Search for the cell housing the specified text and yield its [X, Y] center coordinate. 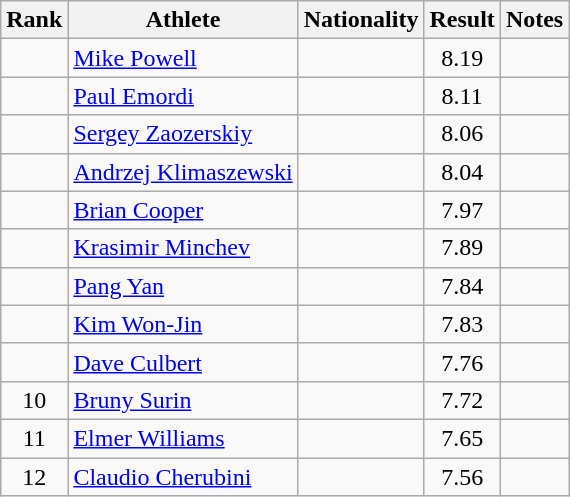
7.65 [462, 438]
Sergey Zaozerskiy [183, 134]
Elmer Williams [183, 438]
7.83 [462, 324]
Athlete [183, 20]
10 [34, 400]
Bruny Surin [183, 400]
7.56 [462, 477]
Notes [534, 20]
8.04 [462, 172]
8.19 [462, 58]
Rank [34, 20]
7.76 [462, 362]
8.11 [462, 96]
Paul Emordi [183, 96]
Mike Powell [183, 58]
Pang Yan [183, 286]
Nationality [361, 20]
Result [462, 20]
Krasimir Minchev [183, 248]
12 [34, 477]
Dave Culbert [183, 362]
8.06 [462, 134]
7.72 [462, 400]
Claudio Cherubini [183, 477]
7.84 [462, 286]
Kim Won-Jin [183, 324]
Andrzej Klimaszewski [183, 172]
11 [34, 438]
7.89 [462, 248]
7.97 [462, 210]
Brian Cooper [183, 210]
